Output the [x, y] coordinate of the center of the cell containing the given text.  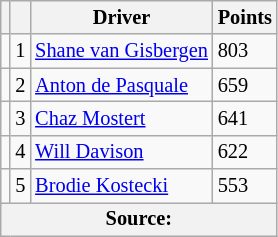
622 [245, 152]
4 [20, 152]
Brodie Kostecki [122, 186]
Driver [122, 17]
641 [245, 118]
803 [245, 51]
Source: [139, 219]
Shane van Gisbergen [122, 51]
Will Davison [122, 152]
2 [20, 85]
553 [245, 186]
3 [20, 118]
1 [20, 51]
659 [245, 85]
Points [245, 17]
Chaz Mostert [122, 118]
5 [20, 186]
Anton de Pasquale [122, 85]
